Pinpoint the cell where the given text exists, returning its (x, y) midpoint coordinate. 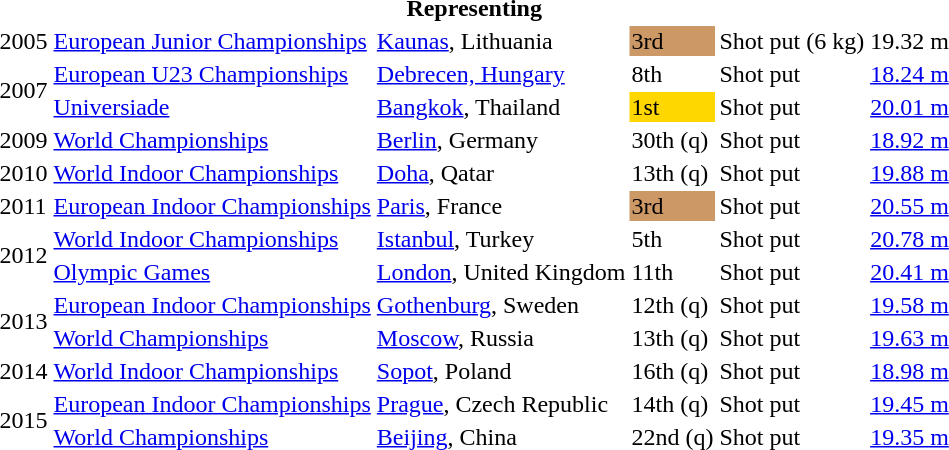
5th (672, 239)
Istanbul, Turkey (501, 239)
European Junior Championships (212, 41)
Gothenburg, Sweden (501, 305)
11th (672, 272)
Olympic Games (212, 272)
Paris, France (501, 206)
1st (672, 107)
Bangkok, Thailand (501, 107)
Doha, Qatar (501, 173)
Sopot, Poland (501, 371)
8th (672, 74)
Universiade (212, 107)
30th (q) (672, 140)
Prague, Czech Republic (501, 404)
Moscow, Russia (501, 338)
16th (q) (672, 371)
Kaunas, Lithuania (501, 41)
European U23 Championships (212, 74)
12th (q) (672, 305)
Debrecen, Hungary (501, 74)
Berlin, Germany (501, 140)
14th (q) (672, 404)
London, United Kingdom (501, 272)
Shot put (6 kg) (792, 41)
